Return [X, Y] of the center of cell containing provided text 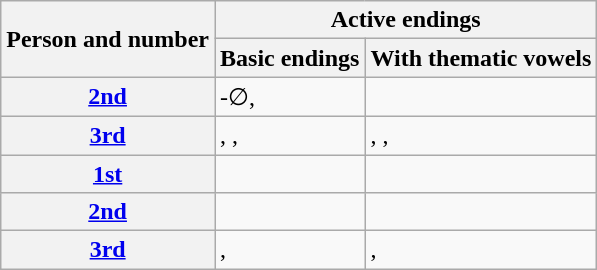
Active endings [405, 20]
1st [108, 173]
Basic endings [289, 58]
With thematic vowels [481, 58]
Person and number [108, 39]
-∅, [289, 97]
